Detect which cell encompasses the target text, then output its [X, Y] center coordinate. 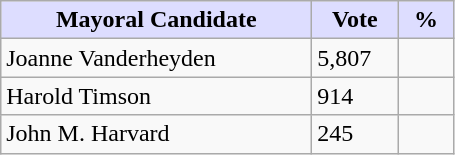
Mayoral Candidate [156, 20]
5,807 [355, 58]
John M. Harvard [156, 134]
914 [355, 96]
Harold Timson [156, 96]
245 [355, 134]
Vote [355, 20]
% [426, 20]
Joanne Vanderheyden [156, 58]
